Output the [X, Y] coordinate of the center of the cell containing the given text.  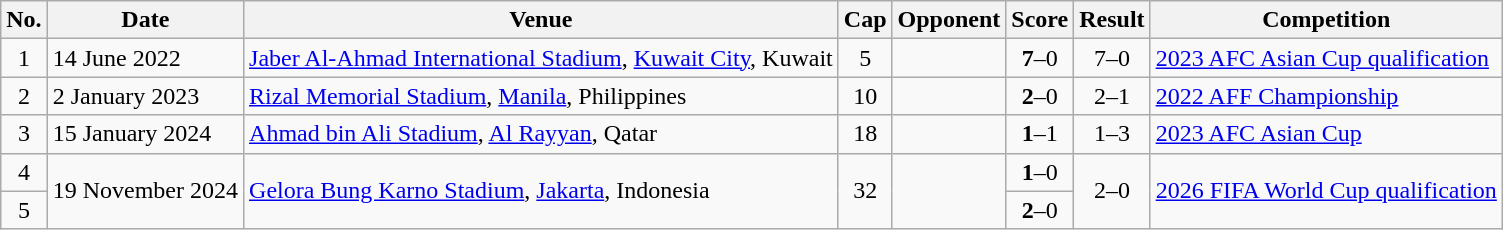
Venue [542, 20]
1–0 [1040, 172]
2–1 [1112, 96]
19 November 2024 [145, 191]
Ahmad bin Ali Stadium, Al Rayyan, Qatar [542, 134]
No. [24, 20]
1–1 [1040, 134]
2 January 2023 [145, 96]
32 [865, 191]
2 [24, 96]
2026 FIFA World Cup qualification [1326, 191]
2022 AFF Championship [1326, 96]
3 [24, 134]
Competition [1326, 20]
Result [1112, 20]
14 June 2022 [145, 58]
4 [24, 172]
2023 AFC Asian Cup [1326, 134]
18 [865, 134]
Cap [865, 20]
Jaber Al-Ahmad International Stadium, Kuwait City, Kuwait [542, 58]
Opponent [949, 20]
1 [24, 58]
Rizal Memorial Stadium, Manila, Philippines [542, 96]
Date [145, 20]
1–3 [1112, 134]
Gelora Bung Karno Stadium, Jakarta, Indonesia [542, 191]
2023 AFC Asian Cup qualification [1326, 58]
Score [1040, 20]
10 [865, 96]
15 January 2024 [145, 134]
